Find where the given text appears and provide that cell's center as [X, Y] coordinate. 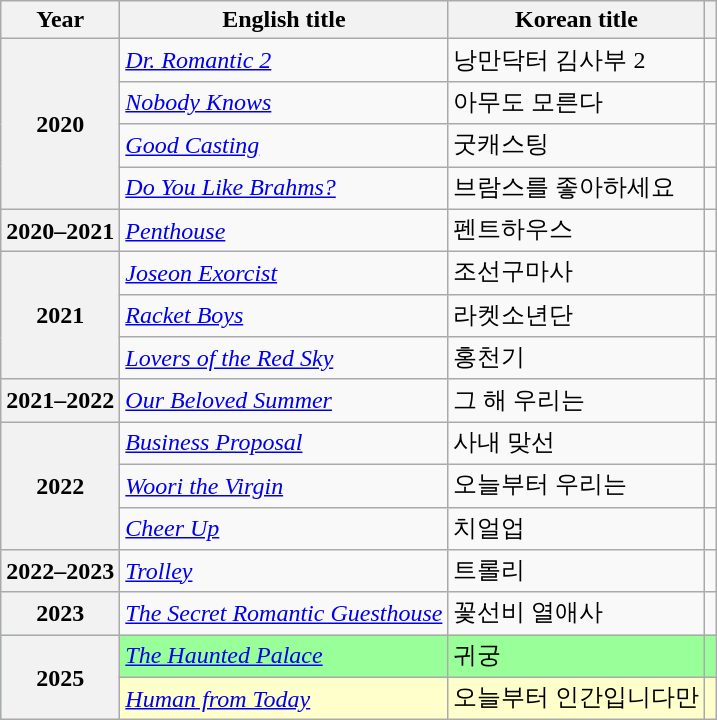
Business Proposal [284, 444]
Our Beloved Summer [284, 400]
Joseon Exorcist [284, 274]
Dr. Romantic 2 [284, 60]
조선구마사 [576, 274]
오늘부터 인간입니다만 [576, 698]
치얼업 [576, 528]
2020–2021 [60, 230]
Cheer Up [284, 528]
Do You Like Brahms? [284, 188]
2021–2022 [60, 400]
아무도 모른다 [576, 102]
Nobody Knows [284, 102]
2023 [60, 614]
Human from Today [284, 698]
꽃선비 열애사 [576, 614]
The Haunted Palace [284, 656]
2022 [60, 486]
Trolley [284, 572]
홍천기 [576, 358]
낭만닥터 김사부 2 [576, 60]
사내 맞선 [576, 444]
2022–2023 [60, 572]
2020 [60, 124]
라켓소년단 [576, 316]
Lovers of the Red Sky [284, 358]
Penthouse [284, 230]
그 해 우리는 [576, 400]
English title [284, 20]
오늘부터 우리는 [576, 486]
The Secret Romantic Guesthouse [284, 614]
Woori the Virgin [284, 486]
브람스를 좋아하세요 [576, 188]
트롤리 [576, 572]
Racket Boys [284, 316]
귀궁 [576, 656]
2021 [60, 316]
2025 [60, 678]
Korean title [576, 20]
Good Casting [284, 146]
펜트하우스 [576, 230]
Year [60, 20]
굿캐스팅 [576, 146]
